For the text-containing cell, return its midpoint in [X, Y] coordinate format. 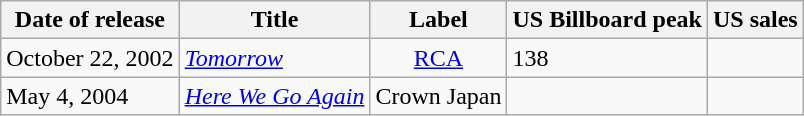
May 4, 2004 [90, 96]
Date of release [90, 20]
October 22, 2002 [90, 58]
Title [274, 20]
Label [438, 20]
Here We Go Again [274, 96]
Crown Japan [438, 96]
Tomorrow [274, 58]
138 [607, 58]
US sales [755, 20]
RCA [438, 58]
US Billboard peak [607, 20]
